Return [x, y] of the center of cell containing provided text 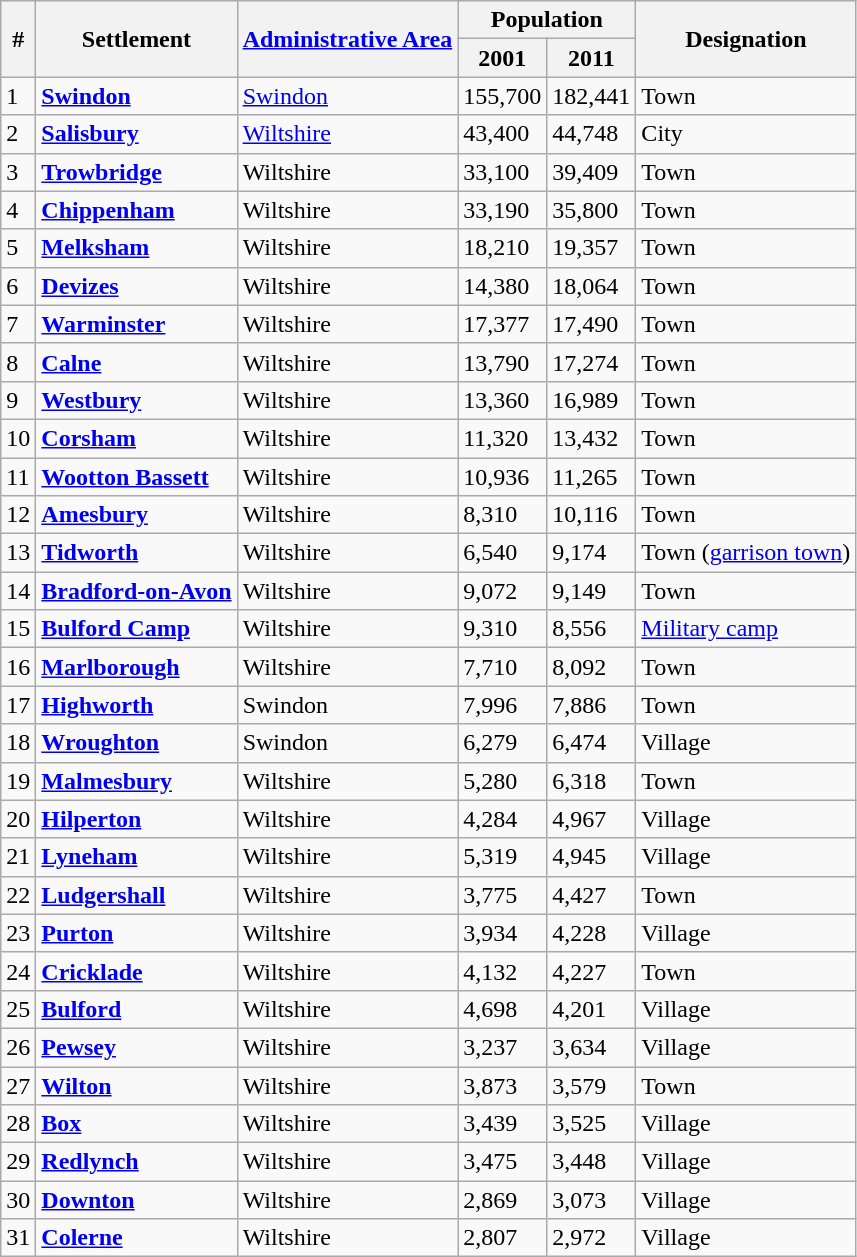
20 [18, 819]
10 [18, 438]
13,790 [502, 362]
Salisbury [136, 134]
Town (garrison town) [746, 553]
Melksham [136, 248]
Box [136, 1124]
43,400 [502, 134]
8,092 [592, 667]
6,474 [592, 743]
9,310 [502, 629]
27 [18, 1085]
4,227 [592, 971]
Bulford [136, 1009]
14,380 [502, 286]
Wilton [136, 1085]
2,869 [502, 1200]
4,967 [592, 819]
4,228 [592, 933]
12 [18, 515]
9 [18, 400]
10,116 [592, 515]
6 [18, 286]
Ludgershall [136, 895]
7,886 [592, 705]
13,432 [592, 438]
29 [18, 1162]
Corsham [136, 438]
8,556 [592, 629]
Amesbury [136, 515]
155,700 [502, 96]
Trowbridge [136, 172]
9,174 [592, 553]
Devizes [136, 286]
39,409 [592, 172]
33,100 [502, 172]
35,800 [592, 210]
Wootton Bassett [136, 477]
2011 [592, 58]
17,377 [502, 324]
16,989 [592, 400]
2,972 [592, 1238]
13 [18, 553]
182,441 [592, 96]
8 [18, 362]
25 [18, 1009]
28 [18, 1124]
Lyneham [136, 857]
2 [18, 134]
Colerne [136, 1238]
18,210 [502, 248]
3,873 [502, 1085]
19,357 [592, 248]
4,201 [592, 1009]
4,698 [502, 1009]
Military camp [746, 629]
3 [18, 172]
14 [18, 591]
16 [18, 667]
Purton [136, 933]
23 [18, 933]
Bradford-on-Avon [136, 591]
Bulford Camp [136, 629]
Population [547, 20]
33,190 [502, 210]
Settlement [136, 39]
Calne [136, 362]
# [18, 39]
3,634 [592, 1047]
6,540 [502, 553]
3,475 [502, 1162]
6,318 [592, 781]
Downton [136, 1200]
17,490 [592, 324]
11 [18, 477]
3,775 [502, 895]
1 [18, 96]
6,279 [502, 743]
Chippenham [136, 210]
5,280 [502, 781]
Tidworth [136, 553]
5 [18, 248]
17 [18, 705]
5,319 [502, 857]
4,284 [502, 819]
Cricklade [136, 971]
Westbury [136, 400]
44,748 [592, 134]
11,265 [592, 477]
3,525 [592, 1124]
7,710 [502, 667]
Pewsey [136, 1047]
Warminster [136, 324]
3,073 [592, 1200]
9,149 [592, 591]
15 [18, 629]
10,936 [502, 477]
4 [18, 210]
Marlborough [136, 667]
2001 [502, 58]
7 [18, 324]
18,064 [592, 286]
22 [18, 895]
26 [18, 1047]
9,072 [502, 591]
Designation [746, 39]
Administrative Area [348, 39]
4,132 [502, 971]
3,448 [592, 1162]
21 [18, 857]
Malmesbury [136, 781]
13,360 [502, 400]
Redlynch [136, 1162]
Hilperton [136, 819]
City [746, 134]
30 [18, 1200]
Highworth [136, 705]
18 [18, 743]
11,320 [502, 438]
17,274 [592, 362]
3,579 [592, 1085]
19 [18, 781]
31 [18, 1238]
3,439 [502, 1124]
3,934 [502, 933]
4,427 [592, 895]
3,237 [502, 1047]
4,945 [592, 857]
2,807 [502, 1238]
7,996 [502, 705]
Wroughton [136, 743]
8,310 [502, 515]
24 [18, 971]
